Output the (X, Y) coordinate of the center of the cell containing the given text.  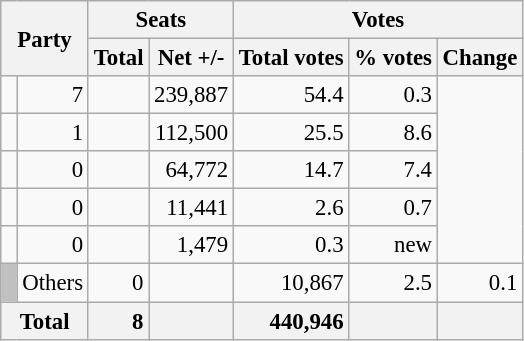
64,772 (192, 170)
Others (52, 283)
11,441 (192, 208)
440,946 (290, 321)
0.1 (480, 283)
54.4 (290, 95)
0.7 (393, 208)
8 (118, 321)
Change (480, 58)
10,867 (290, 283)
2.6 (290, 208)
Seats (160, 20)
new (393, 245)
7.4 (393, 170)
Total votes (290, 58)
% votes (393, 58)
239,887 (192, 95)
8.6 (393, 133)
1,479 (192, 245)
112,500 (192, 133)
14.7 (290, 170)
2.5 (393, 283)
Net +/- (192, 58)
Votes (378, 20)
Party (45, 38)
1 (52, 133)
7 (52, 95)
25.5 (290, 133)
